Detect which cell encompasses the target text, then output its [X, Y] center coordinate. 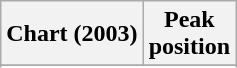
Chart (2003) [72, 34]
Peakposition [189, 34]
